Identify which cell holds the provided text, then report its (x, y) central coordinate. 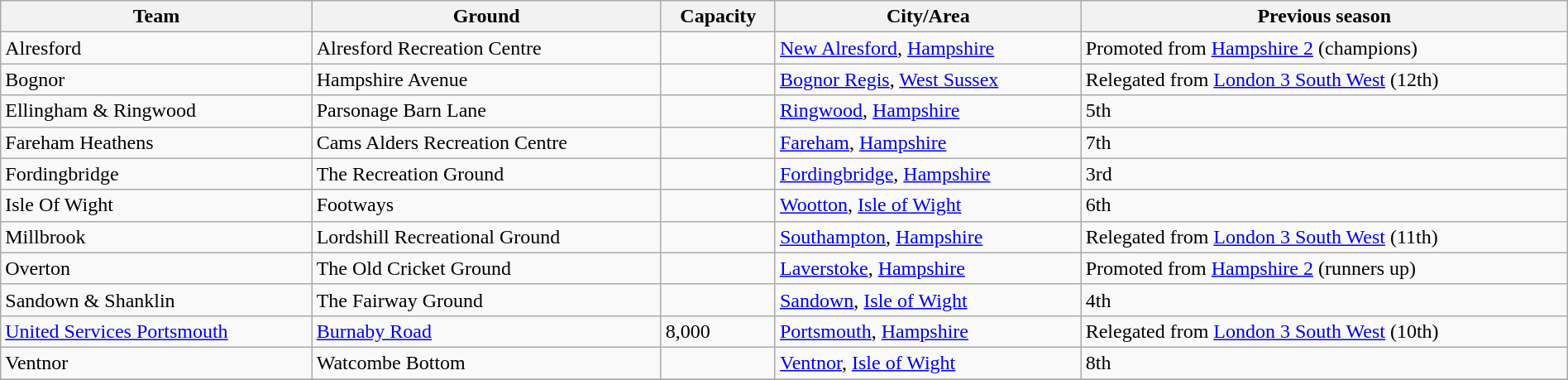
5th (1324, 111)
Relegated from London 3 South West (11th) (1324, 237)
8,000 (718, 331)
Promoted from Hampshire 2 (champions) (1324, 48)
Relegated from London 3 South West (12th) (1324, 79)
8th (1324, 363)
Team (156, 17)
Sandown, Isle of Wight (928, 300)
Burnaby Road (486, 331)
Millbrook (156, 237)
Bognor Regis, West Sussex (928, 79)
Portsmouth, Hampshire (928, 331)
Cams Alders Recreation Centre (486, 142)
Ventnor (156, 363)
6th (1324, 205)
Hampshire Avenue (486, 79)
Relegated from London 3 South West (10th) (1324, 331)
Fareham Heathens (156, 142)
Parsonage Barn Lane (486, 111)
Overton (156, 268)
Laverstoke, Hampshire (928, 268)
The Old Cricket Ground (486, 268)
Watcombe Bottom (486, 363)
Ventnor, Isle of Wight (928, 363)
Alresford (156, 48)
Fordingbridge (156, 174)
Alresford Recreation Centre (486, 48)
Promoted from Hampshire 2 (runners up) (1324, 268)
Footways (486, 205)
Ground (486, 17)
United Services Portsmouth (156, 331)
Ellingham & Ringwood (156, 111)
Fordingbridge, Hampshire (928, 174)
Wootton, Isle of Wight (928, 205)
Previous season (1324, 17)
4th (1324, 300)
Fareham, Hampshire (928, 142)
Isle Of Wight (156, 205)
New Alresford, Hampshire (928, 48)
Southampton, Hampshire (928, 237)
Capacity (718, 17)
7th (1324, 142)
3rd (1324, 174)
Sandown & Shanklin (156, 300)
The Recreation Ground (486, 174)
City/Area (928, 17)
Ringwood, Hampshire (928, 111)
Bognor (156, 79)
Lordshill Recreational Ground (486, 237)
The Fairway Ground (486, 300)
